Identify which cell holds the provided text, then report its [X, Y] central coordinate. 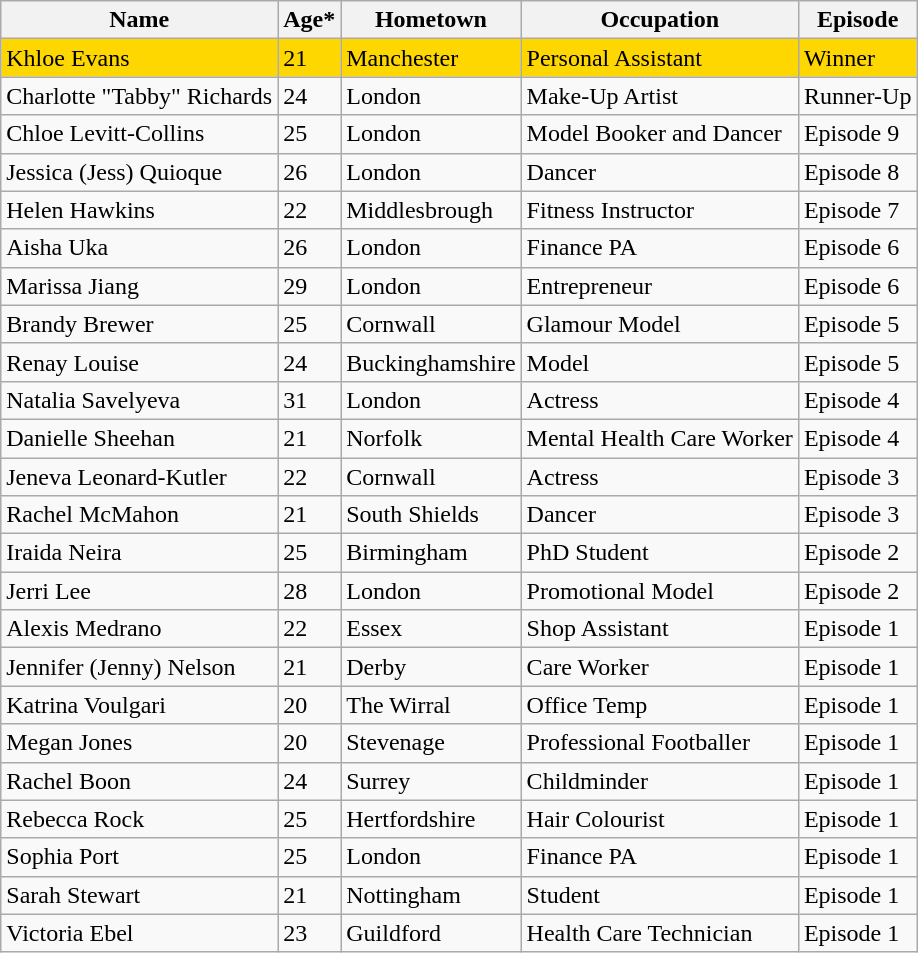
Mental Health Care Worker [660, 438]
Model Booker and Dancer [660, 134]
Guildford [431, 933]
Winner [858, 58]
Derby [431, 667]
Childminder [660, 781]
Marissa Jiang [140, 286]
Buckinghamshire [431, 362]
Episode 7 [858, 210]
Brandy Brewer [140, 324]
Care Worker [660, 667]
Entrepreneur [660, 286]
Norfolk [431, 438]
Personal Assistant [660, 58]
Fitness Instructor [660, 210]
Episode 9 [858, 134]
Hertfordshire [431, 819]
Episode 8 [858, 172]
Office Temp [660, 705]
Shop Assistant [660, 629]
Student [660, 895]
Jessica (Jess) Quioque [140, 172]
31 [310, 400]
Victoria Ebel [140, 933]
Jeneva Leonard-Kutler [140, 477]
Renay Louise [140, 362]
Rebecca Rock [140, 819]
Aisha Uka [140, 248]
Jennifer (Jenny) Nelson [140, 667]
Chloe Levitt-Collins [140, 134]
Birmingham [431, 553]
Sarah Stewart [140, 895]
Name [140, 20]
Danielle Sheehan [140, 438]
Model [660, 362]
Health Care Technician [660, 933]
Age* [310, 20]
28 [310, 591]
Katrina Voulgari [140, 705]
23 [310, 933]
Runner-Up [858, 96]
Iraida Neira [140, 553]
29 [310, 286]
Glamour Model [660, 324]
Middlesbrough [431, 210]
The Wirral [431, 705]
Hair Colourist [660, 819]
Rachel McMahon [140, 515]
Nottingham [431, 895]
Professional Footballer [660, 743]
Manchester [431, 58]
Stevenage [431, 743]
Hometown [431, 20]
Episode [858, 20]
Essex [431, 629]
Jerri Lee [140, 591]
South Shields [431, 515]
Sophia Port [140, 857]
Megan Jones [140, 743]
Make-Up Artist [660, 96]
Surrey [431, 781]
Alexis Medrano [140, 629]
Occupation [660, 20]
Helen Hawkins [140, 210]
Natalia Savelyeva [140, 400]
Charlotte "Tabby" Richards [140, 96]
Rachel Boon [140, 781]
Promotional Model [660, 591]
PhD Student [660, 553]
Khloe Evans [140, 58]
